From the cell containing the given text, extract its center point as [x, y] coordinate. 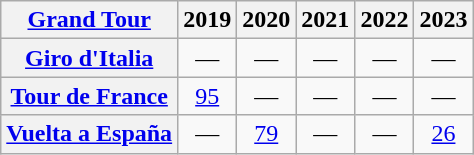
Giro d'Italia [90, 58]
Tour de France [90, 96]
95 [208, 96]
2022 [384, 20]
Vuelta a España [90, 134]
Grand Tour [90, 20]
26 [444, 134]
2023 [444, 20]
2019 [208, 20]
79 [266, 134]
2020 [266, 20]
2021 [326, 20]
